For the text-containing cell, return its midpoint in [X, Y] coordinate format. 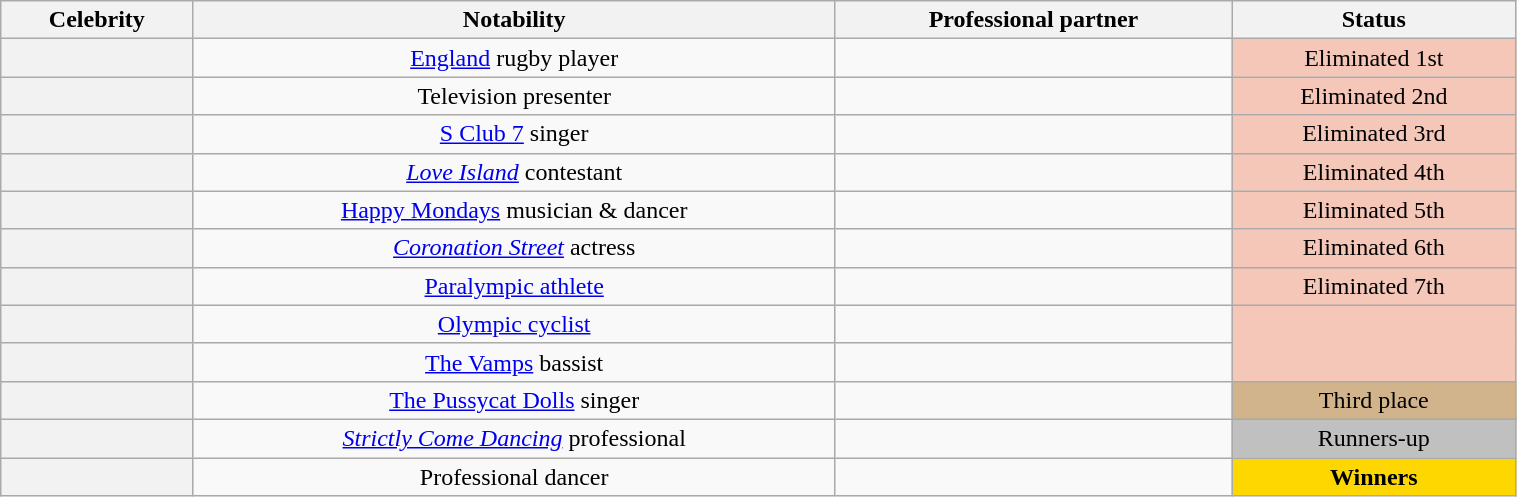
Notability [514, 20]
Eliminated 3rd [1374, 134]
Eliminated 2nd [1374, 96]
S Club 7 singer [514, 134]
Celebrity [97, 20]
Olympic cyclist [514, 324]
Third place [1374, 400]
Coronation Street actress [514, 248]
The Vamps bassist [514, 362]
Eliminated 7th [1374, 286]
Eliminated 4th [1374, 172]
Paralympic athlete [514, 286]
Eliminated 1st [1374, 58]
Professional partner [1033, 20]
Love Island contestant [514, 172]
Professional dancer [514, 477]
Strictly Come Dancing professional [514, 438]
Status [1374, 20]
Eliminated 5th [1374, 210]
The Pussycat Dolls singer [514, 400]
Winners [1374, 477]
Television presenter [514, 96]
England rugby player [514, 58]
Eliminated 6th [1374, 248]
Runners-up [1374, 438]
Happy Mondays musician & dancer [514, 210]
